Extract the (x, y) coordinate from the center of the cell holding the provided text.  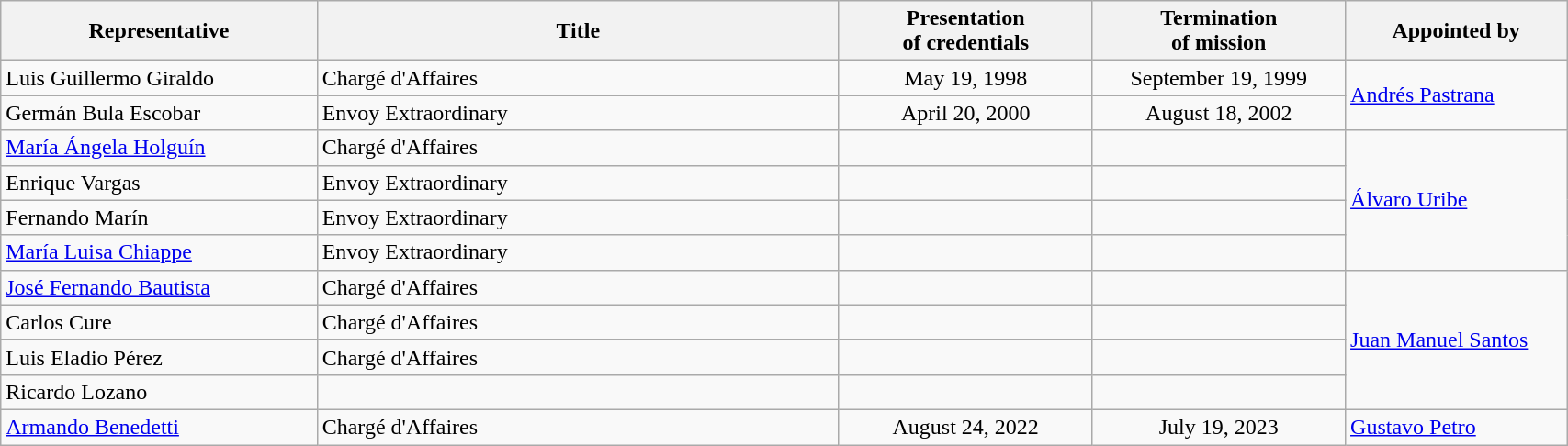
Álvaro Uribe (1457, 200)
María Ángela Holguín (159, 148)
Representative (159, 31)
Enrique Vargas (159, 183)
September 19, 1999 (1219, 78)
Germán Bula Escobar (159, 113)
August 18, 2002 (1219, 113)
Ricardo Lozano (159, 392)
Gustavo Petro (1457, 427)
July 19, 2023 (1219, 427)
Title (578, 31)
Juan Manuel Santos (1457, 340)
José Fernando Bautista (159, 287)
April 20, 2000 (965, 113)
Luis Eladio Pérez (159, 357)
Fernando Marín (159, 217)
María Luisa Chiappe (159, 252)
Luis Guillermo Giraldo (159, 78)
Carlos Cure (159, 322)
Andrés Pastrana (1457, 95)
Armando Benedetti (159, 427)
August 24, 2022 (965, 427)
Presentationof credentials (965, 31)
Appointed by (1457, 31)
Terminationof mission (1219, 31)
May 19, 1998 (965, 78)
